Search for the cell housing the specified text and yield its (x, y) center coordinate. 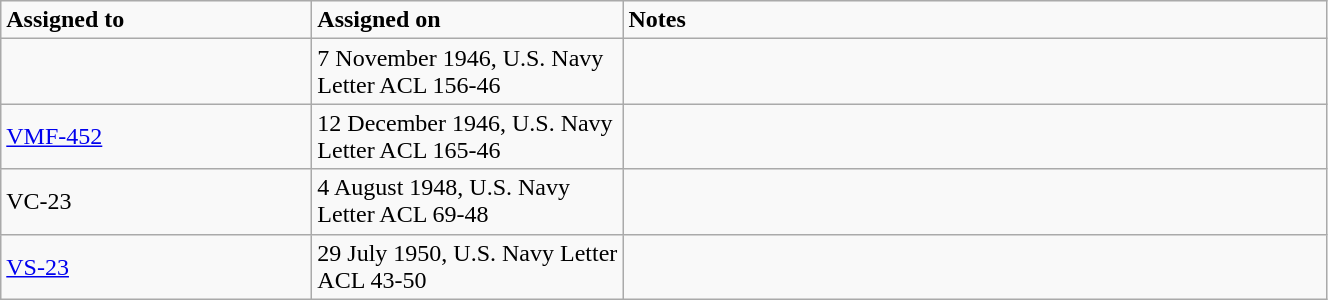
29 July 1950, U.S. Navy Letter ACL 43-50 (468, 266)
Assigned to (156, 20)
Notes (975, 20)
4 August 1948, U.S. Navy Letter ACL 69-48 (468, 202)
12 December 1946, U.S. Navy Letter ACL 165-46 (468, 136)
VC-23 (156, 202)
VS-23 (156, 266)
Assigned on (468, 20)
7 November 1946, U.S. Navy Letter ACL 156-46 (468, 72)
VMF-452 (156, 136)
